Identify which cell holds the provided text, then report its (x, y) central coordinate. 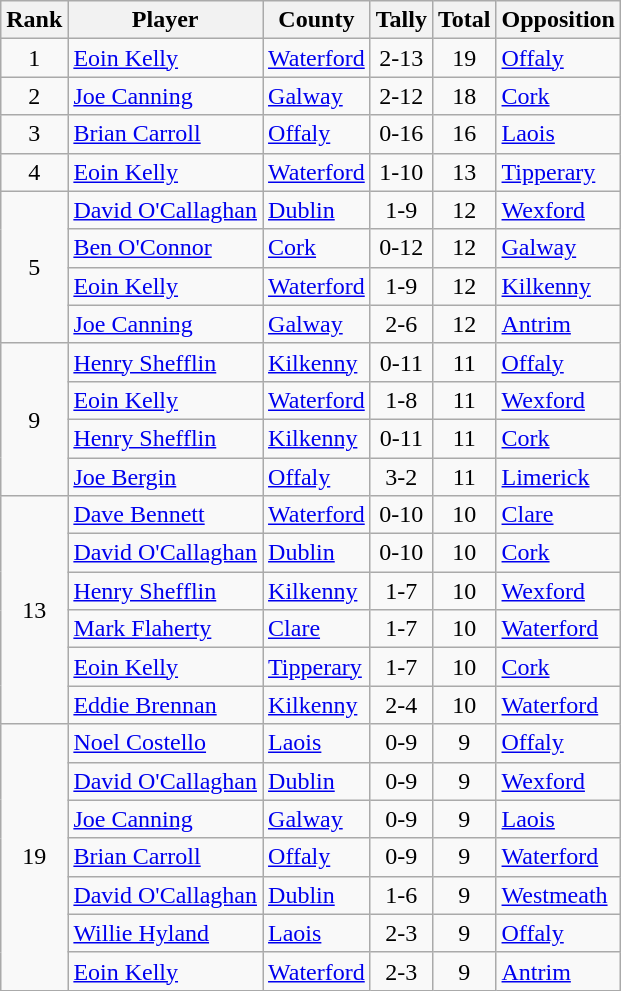
Total (464, 20)
5 (34, 267)
2-4 (401, 705)
1 (34, 58)
2-6 (401, 324)
Ben O'Connor (166, 248)
Noel Costello (166, 743)
Mark Flaherty (166, 629)
3-2 (401, 477)
2-12 (401, 96)
Dave Bennett (166, 515)
0-12 (401, 248)
1-8 (401, 400)
1-6 (401, 895)
Rank (34, 20)
Limerick (558, 477)
Joe Bergin (166, 477)
Tally (401, 20)
3 (34, 134)
2 (34, 96)
4 (34, 172)
18 (464, 96)
1-10 (401, 172)
16 (464, 134)
Eddie Brennan (166, 705)
Willie Hyland (166, 933)
Opposition (558, 20)
0-16 (401, 134)
County (317, 20)
Westmeath (558, 895)
Player (166, 20)
2-13 (401, 58)
